Pinpoint the cell where the given text exists, returning its [x, y] midpoint coordinate. 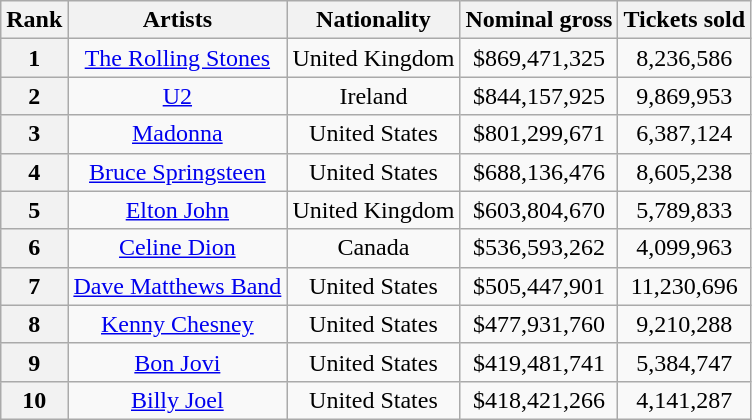
Billy Joel [178, 400]
The Rolling Stones [178, 58]
8 [34, 324]
Elton John [178, 210]
4,099,963 [684, 248]
$869,471,325 [539, 58]
2 [34, 96]
Ireland [374, 96]
$603,804,670 [539, 210]
Nationality [374, 20]
6,387,124 [684, 134]
Tickets sold [684, 20]
$844,157,925 [539, 96]
U2 [178, 96]
8,605,238 [684, 172]
Bon Jovi [178, 362]
Canada [374, 248]
Dave Matthews Band [178, 286]
1 [34, 58]
5 [34, 210]
Bruce Springsteen [178, 172]
9,869,953 [684, 96]
$419,481,741 [539, 362]
5,384,747 [684, 362]
9,210,288 [684, 324]
8,236,586 [684, 58]
Nominal gross [539, 20]
11,230,696 [684, 286]
4 [34, 172]
3 [34, 134]
7 [34, 286]
$477,931,760 [539, 324]
9 [34, 362]
Madonna [178, 134]
Celine Dion [178, 248]
4,141,287 [684, 400]
$418,421,266 [539, 400]
Kenny Chesney [178, 324]
$536,593,262 [539, 248]
$688,136,476 [539, 172]
$505,447,901 [539, 286]
10 [34, 400]
$801,299,671 [539, 134]
Rank [34, 20]
6 [34, 248]
Artists [178, 20]
5,789,833 [684, 210]
